Return the (x, y) coordinate for the center point of the cell that contains the specified text.  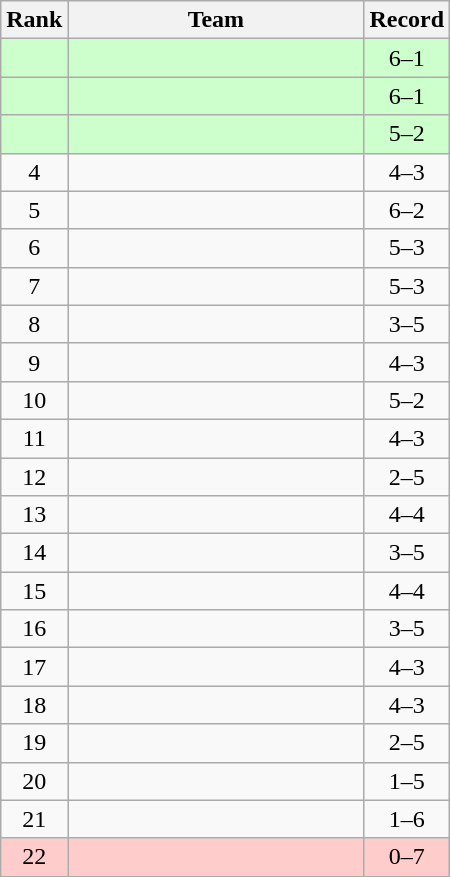
Rank (34, 20)
16 (34, 629)
20 (34, 781)
1–5 (407, 781)
6 (34, 248)
11 (34, 438)
10 (34, 400)
6–2 (407, 210)
4 (34, 172)
17 (34, 667)
1–6 (407, 819)
15 (34, 591)
Team (216, 20)
18 (34, 705)
Record (407, 20)
13 (34, 515)
21 (34, 819)
12 (34, 477)
0–7 (407, 857)
22 (34, 857)
19 (34, 743)
9 (34, 362)
14 (34, 553)
5 (34, 210)
7 (34, 286)
8 (34, 324)
